Extract the (X, Y) coordinate from the center of the cell holding the provided text.  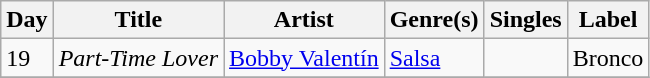
Bobby Valentín (304, 58)
19 (27, 58)
Bronco (608, 58)
Singles (526, 20)
Label (608, 20)
Title (138, 20)
Salsa (434, 58)
Part-Time Lover (138, 58)
Artist (304, 20)
Day (27, 20)
Genre(s) (434, 20)
